Provide the [X, Y] coordinate of the cell's center where the given text is located.  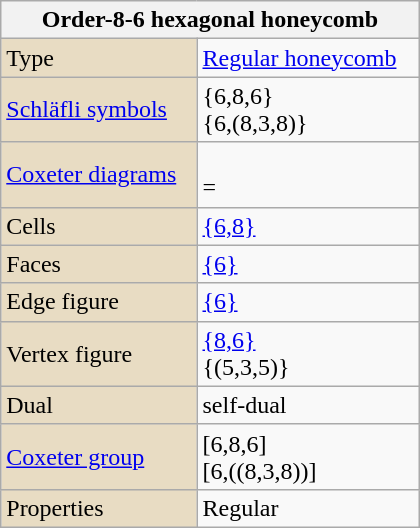
Properties [99, 508]
Order-8-6 hexagonal honeycomb [210, 20]
Schläfli symbols [99, 110]
Regular [308, 508]
Vertex figure [99, 354]
Dual [99, 405]
Coxeter diagrams [99, 174]
Edge figure [99, 302]
Cells [99, 226]
Faces [99, 264]
{6,8,6}{6,(8,3,8)} [308, 110]
{8,6} {(5,3,5)} [308, 354]
self-dual [308, 405]
Regular honeycomb [308, 58]
{6,8} [308, 226]
[6,8,6][6,((8,3,8))] [308, 456]
Type [99, 58]
= [308, 174]
Coxeter group [99, 456]
